Determine the (X, Y) coordinate at the center of the cell enclosing the given text.  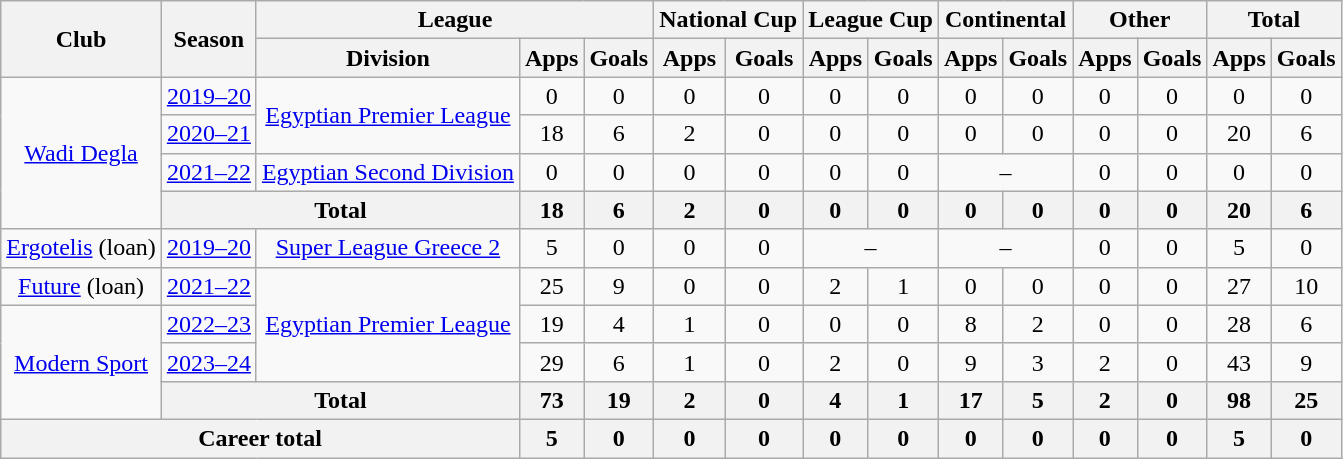
10 (1306, 286)
Other (1140, 20)
Future (loan) (82, 286)
98 (1239, 400)
Wadi Degla (82, 153)
29 (551, 362)
Club (82, 39)
2020–21 (208, 134)
Modern Sport (82, 362)
17 (970, 400)
2023–24 (208, 362)
8 (970, 324)
Ergotelis (loan) (82, 248)
Super League Greece 2 (388, 248)
Career total (260, 438)
National Cup (728, 20)
3 (1038, 362)
43 (1239, 362)
League (454, 20)
73 (551, 400)
Season (208, 39)
League Cup (871, 20)
2022–23 (208, 324)
28 (1239, 324)
Division (388, 58)
Continental (1005, 20)
27 (1239, 286)
Egyptian Second Division (388, 172)
